Detect which cell encompasses the target text, then output its [X, Y] center coordinate. 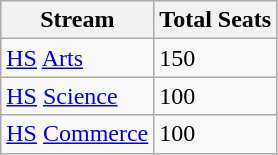
HS Science [78, 96]
Stream [78, 20]
150 [216, 58]
HS Commerce [78, 134]
Total Seats [216, 20]
HS Arts [78, 58]
